Scan for the cell matching the given text and deliver its [X, Y] coordinate at center. 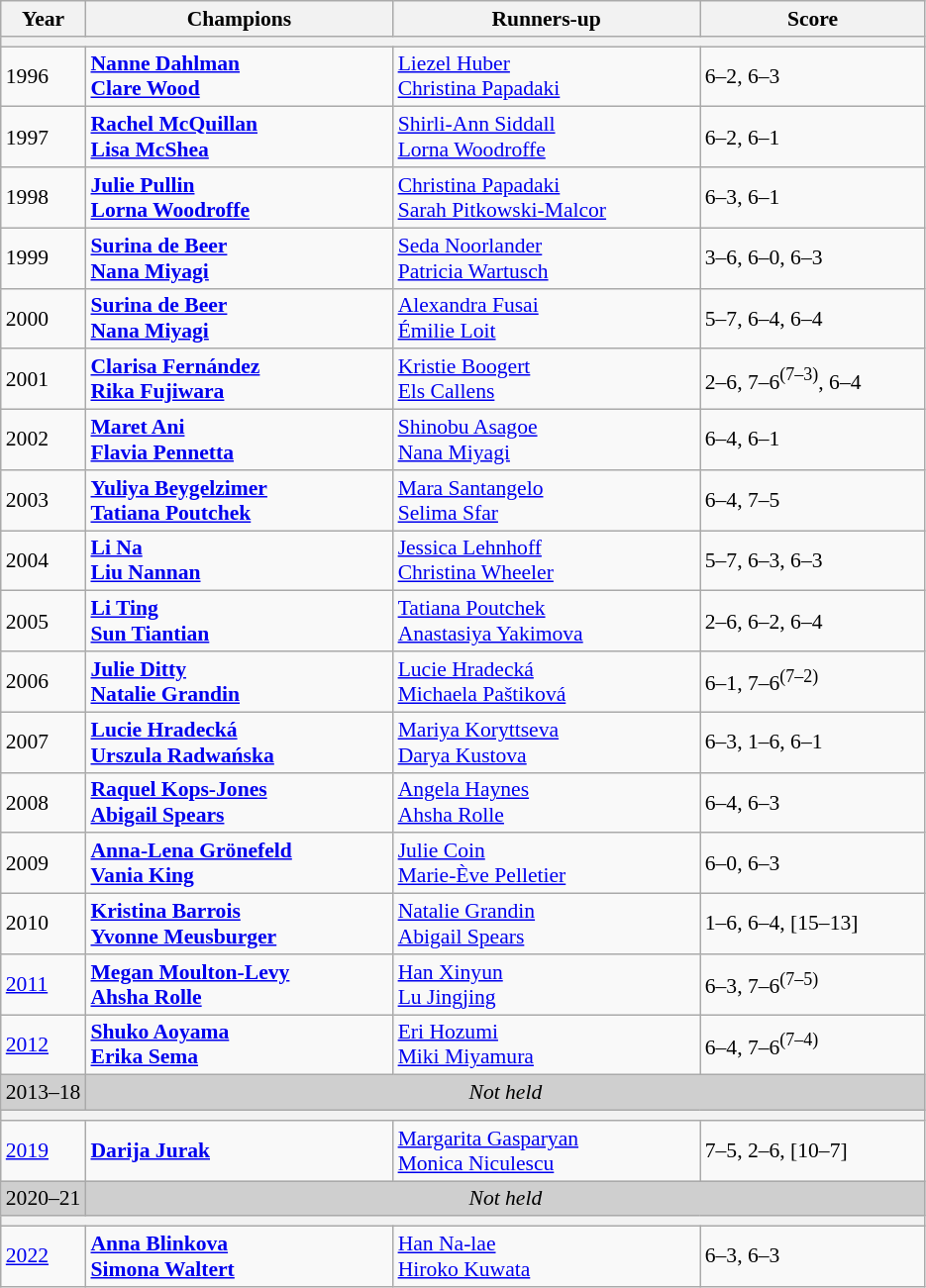
2010 [44, 925]
2009 [44, 863]
Margarita Gasparyan Monica Niculescu [547, 1150]
Mariya Koryttseva Darya Kustova [547, 743]
Clarisa Fernández Rika Fujiwara [239, 380]
Anna Blinkova Simona Waltert [239, 1257]
2012 [44, 1045]
Darija Jurak [239, 1150]
2008 [44, 802]
Megan Moulton-Levy Ahsha Rolle [239, 984]
6–4, 6–3 [813, 802]
Champions [239, 19]
Mara Santangelo Selima Sfar [547, 501]
Julie Coin Marie-Ève Pelletier [547, 863]
Angela Haynes Ahsha Rolle [547, 802]
2006 [44, 681]
Alexandra Fusai Émilie Loit [547, 319]
2000 [44, 319]
Liezel Huber Christina Papadaki [547, 77]
Lucie Hradecká Urszula Radwańska [239, 743]
6–3, 6–3 [813, 1257]
Kristie Boogert Els Callens [547, 380]
1997 [44, 137]
Li Ting Sun Tiantian [239, 622]
Score [813, 19]
2–6, 6–2, 6–4 [813, 622]
5–7, 6–3, 6–3 [813, 560]
Christina Papadaki Sarah Pitkowski-Malcor [547, 198]
Maret Ani Flavia Pennetta [239, 440]
Julie Pullin Lorna Woodroffe [239, 198]
2001 [44, 380]
2–6, 7–6(7–3), 6–4 [813, 380]
2003 [44, 501]
6–3, 7–6(7–5) [813, 984]
2004 [44, 560]
Seda Noorlander Patricia Wartusch [547, 257]
6–4, 7–5 [813, 501]
Year [44, 19]
2011 [44, 984]
Han Na-lae Hiroko Kuwata [547, 1257]
6–2, 6–1 [813, 137]
Yuliya Beygelzimer Tatiana Poutchek [239, 501]
Li Na Liu Nannan [239, 560]
2013–18 [44, 1093]
6–3, 6–1 [813, 198]
6–0, 6–3 [813, 863]
Nanne Dahlman Clare Wood [239, 77]
1996 [44, 77]
5–7, 6–4, 6–4 [813, 319]
6–1, 7–6(7–2) [813, 681]
7–5, 2–6, [10–7] [813, 1150]
Natalie Grandin Abigail Spears [547, 925]
2022 [44, 1257]
Tatiana Poutchek Anastasiya Yakimova [547, 622]
Julie Ditty Natalie Grandin [239, 681]
Eri Hozumi Miki Miyamura [547, 1045]
Runners-up [547, 19]
6–3, 1–6, 6–1 [813, 743]
6–2, 6–3 [813, 77]
Shuko Aoyama Erika Sema [239, 1045]
1999 [44, 257]
Shirli-Ann Siddall Lorna Woodroffe [547, 137]
1–6, 6–4, [15–13] [813, 925]
2020–21 [44, 1199]
6–4, 6–1 [813, 440]
2002 [44, 440]
Kristina Barrois Yvonne Meusburger [239, 925]
Raquel Kops-Jones Abigail Spears [239, 802]
6–4, 7–6(7–4) [813, 1045]
2019 [44, 1150]
Shinobu Asagoe Nana Miyagi [547, 440]
1998 [44, 198]
2005 [44, 622]
3–6, 6–0, 6–3 [813, 257]
Lucie Hradecká Michaela Paštiková [547, 681]
Jessica Lehnhoff Christina Wheeler [547, 560]
2007 [44, 743]
Han Xinyun Lu Jingjing [547, 984]
Anna-Lena Grönefeld Vania King [239, 863]
Rachel McQuillan Lisa McShea [239, 137]
